Determine the [x, y] coordinate at the center of the cell enclosing the given text.  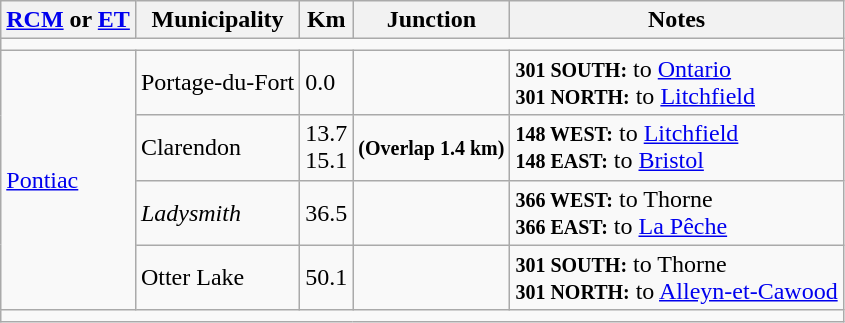
Pontiac [68, 180]
RCM or ET [68, 20]
301 SOUTH: to Ontario 301 NORTH: to Litchfield [676, 82]
13.7 15.1 [326, 148]
(Overlap 1.4 km) [432, 148]
0.0 [326, 82]
Clarendon [217, 148]
Junction [432, 20]
Km [326, 20]
Municipality [217, 20]
Ladysmith [217, 212]
36.5 [326, 212]
301 SOUTH: to Thorne 301 NORTH: to Alleyn-et-Cawood [676, 278]
50.1 [326, 278]
Notes [676, 20]
Otter Lake [217, 278]
Portage-du-Fort [217, 82]
366 WEST: to Thorne 366 EAST: to La Pêche [676, 212]
148 WEST: to Litchfield 148 EAST: to Bristol [676, 148]
